Capture the cell that displays the provided text and extract its [x, y] central coordinate. 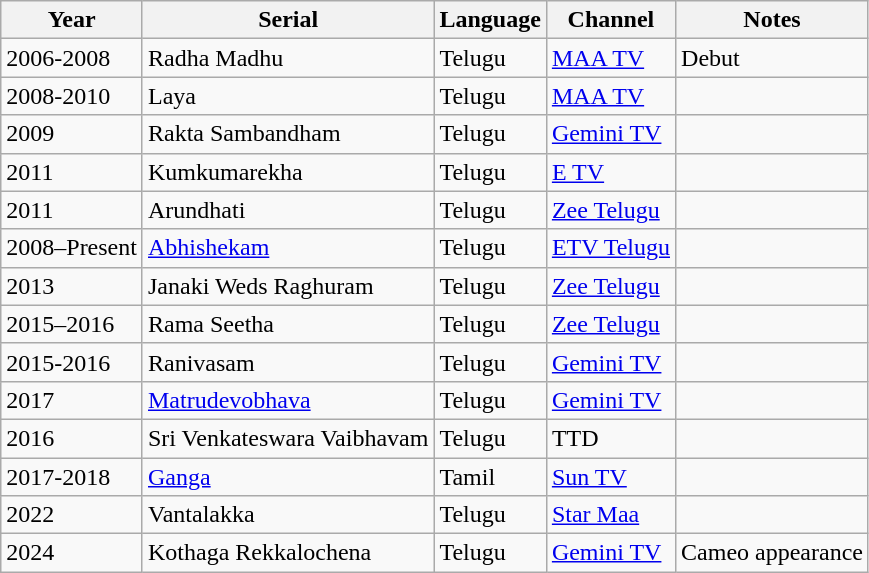
2008–Present [72, 248]
Ganga [288, 477]
2015–2016 [72, 324]
2022 [72, 515]
Serial [288, 20]
Rama Seetha [288, 324]
TTD [610, 438]
Kothaga Rekkalochena [288, 553]
Sri Venkateswara Vaibhavam [288, 438]
Kumkumarekha [288, 172]
2008-2010 [72, 96]
Janaki Weds Raghuram [288, 286]
2013 [72, 286]
Cameo appearance [772, 553]
2009 [72, 134]
Laya [288, 96]
Tamil [490, 477]
2017 [72, 400]
Rakta Sambandham [288, 134]
2017-2018 [72, 477]
Ranivasam [288, 362]
E TV [610, 172]
Abhishekam [288, 248]
Notes [772, 20]
Vantalakka [288, 515]
2016 [72, 438]
Star Maa [610, 515]
Matrudevobhava [288, 400]
2015-2016 [72, 362]
Sun TV [610, 477]
Language [490, 20]
2006-2008 [72, 58]
Radha Madhu [288, 58]
Debut [772, 58]
ETV Telugu [610, 248]
2024 [72, 553]
Channel [610, 20]
Arundhati [288, 210]
Year [72, 20]
